Search for the cell housing the specified text and yield its [x, y] center coordinate. 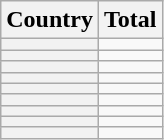
Total [130, 20]
Country [50, 20]
